Capture the cell that displays the provided text and extract its (X, Y) central coordinate. 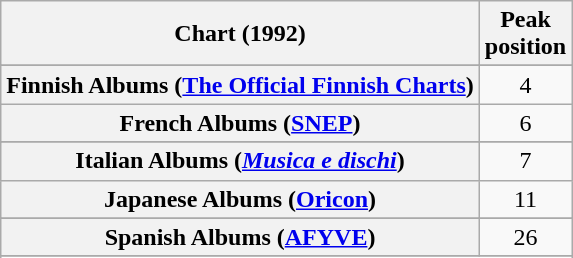
7 (525, 161)
Finnish Albums (The Official Finnish Charts) (240, 85)
Spanish Albums (AFYVE) (240, 237)
11 (525, 199)
26 (525, 237)
4 (525, 85)
French Albums (SNEP) (240, 123)
6 (525, 123)
Japanese Albums (Oricon) (240, 199)
Italian Albums (Musica e dischi) (240, 161)
Peakposition (525, 34)
Chart (1992) (240, 34)
